Provide the [X, Y] coordinate of the cell's center where the given text is located.  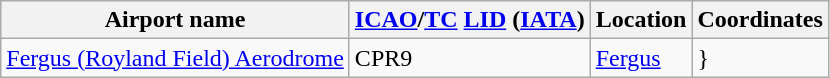
Coordinates [760, 20]
CPR9 [470, 58]
Fergus (Royland Field) Aerodrome [176, 58]
Location [641, 20]
Airport name [176, 20]
ICAO/TC LID (IATA) [470, 20]
Fergus [641, 58]
} [760, 58]
